Output the (x, y) coordinate of the center of the cell containing the given text.  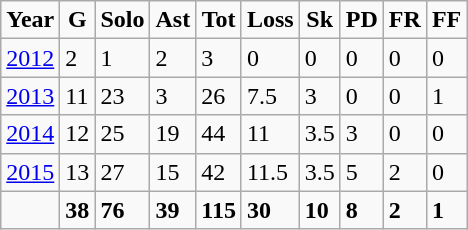
2012 (30, 58)
19 (173, 134)
Tot (219, 20)
38 (78, 210)
FR (404, 20)
26 (219, 96)
76 (122, 210)
25 (122, 134)
FF (446, 20)
8 (362, 210)
15 (173, 172)
42 (219, 172)
44 (219, 134)
PD (362, 20)
7.5 (270, 96)
13 (78, 172)
2013 (30, 96)
Solo (122, 20)
27 (122, 172)
Sk (320, 20)
115 (219, 210)
2014 (30, 134)
2015 (30, 172)
11.5 (270, 172)
Year (30, 20)
12 (78, 134)
Loss (270, 20)
Ast (173, 20)
23 (122, 96)
10 (320, 210)
30 (270, 210)
5 (362, 172)
G (78, 20)
39 (173, 210)
